Pinpoint the cell where the given text exists, returning its (X, Y) midpoint coordinate. 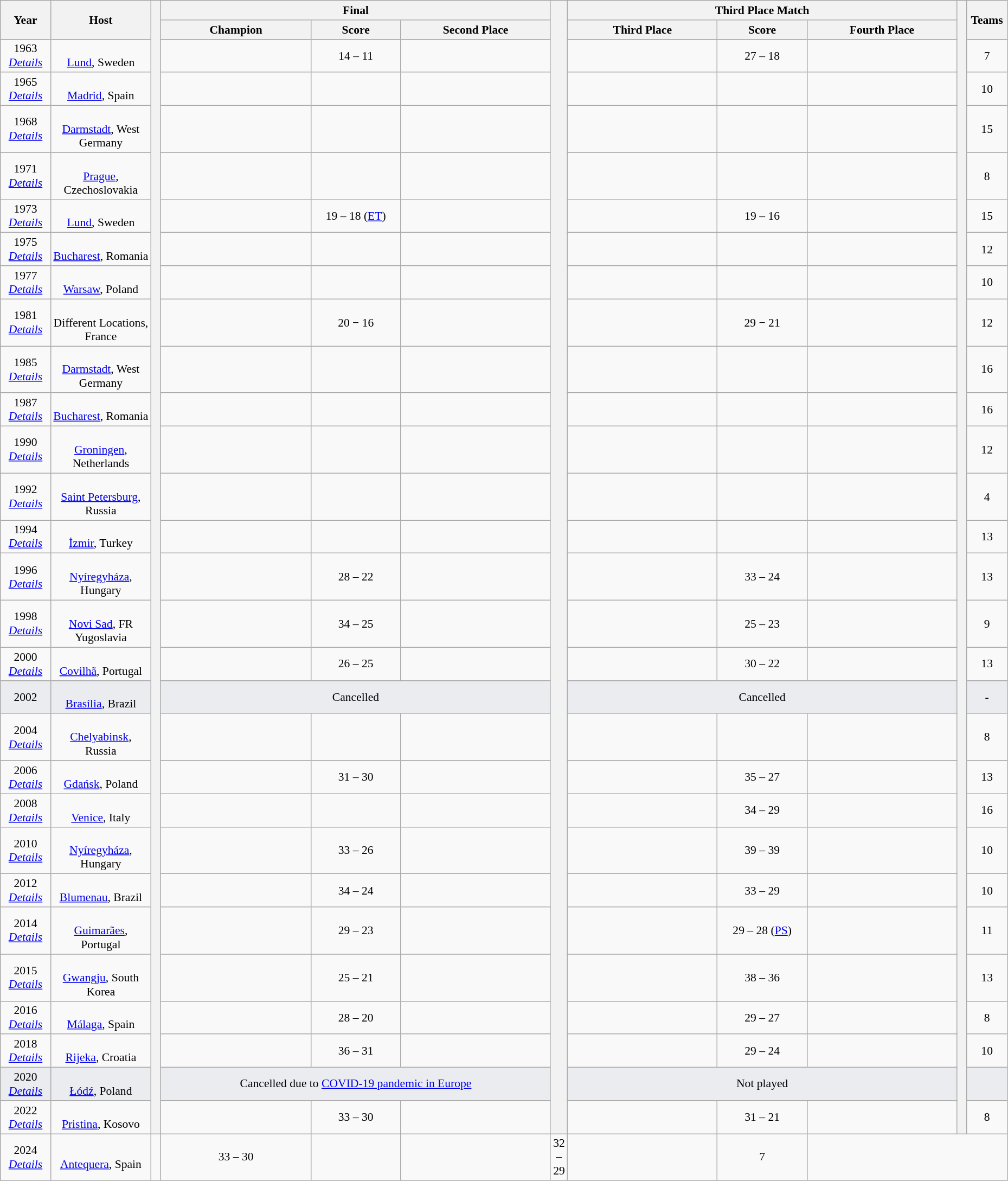
Novi Sad, FR Yugoslavia (101, 624)
2012 Details (26, 891)
28 – 22 (356, 577)
26 – 25 (356, 664)
Covilhã, Portugal (101, 664)
39 – 39 (762, 851)
2014 Details (26, 931)
33 – 29 (762, 891)
1973 Details (26, 216)
2022 Details (26, 1118)
1996 Details (26, 577)
2006 Details (26, 777)
29 – 23 (356, 931)
2008 Details (26, 810)
1992 Details (26, 497)
1968 Details (26, 129)
20 − 16 (356, 322)
Cancelled due to COVID-19 pandemic in Europe (356, 1084)
Madrid, Spain (101, 89)
11 (987, 931)
Different Locations, France (101, 322)
- (987, 697)
33 – 26 (356, 851)
28 – 20 (356, 1018)
29 – 27 (762, 1018)
31 – 21 (762, 1118)
Champion (236, 30)
Venice, Italy (101, 810)
Chelyabinsk, Russia (101, 738)
2024 Details (26, 1158)
2016 Details (26, 1018)
Prague, Czechoslovakia (101, 176)
1994 Details (26, 537)
9 (987, 624)
Blumenau, Brazil (101, 891)
34 – 25 (356, 624)
2004 Details (26, 738)
Brasília, Brazil (101, 697)
31 – 30 (356, 777)
19 – 16 (762, 216)
Guimarães, Portugal (101, 931)
Warsaw, Poland (101, 282)
35 – 27 (762, 777)
Łódź, Poland (101, 1084)
25 – 23 (762, 624)
36 – 31 (356, 1051)
2018 Details (26, 1051)
Second Place (476, 30)
29 – 24 (762, 1051)
30 – 22 (762, 664)
19 – 18 (ET) (356, 216)
Fourth Place (882, 30)
Year (26, 20)
34 – 24 (356, 891)
29 – 28 (PS) (762, 931)
1998 Details (26, 624)
İzmir, Turkey (101, 537)
2000 Details (26, 664)
1981 Details (26, 322)
32 – 29 (559, 1158)
Final (356, 10)
1977 Details (26, 282)
34 – 29 (762, 810)
1987 Details (26, 410)
2002 (26, 697)
25 – 21 (356, 978)
1990 Details (26, 450)
Gdańsk, Poland (101, 777)
1963 Details (26, 55)
Third Place Match (762, 10)
33 – 24 (762, 577)
Host (101, 20)
Málaga, Spain (101, 1018)
1975 Details (26, 250)
1971 Details (26, 176)
Gwangju, South Korea (101, 978)
4 (987, 497)
1965 Details (26, 89)
2020 Details (26, 1084)
1985 Details (26, 370)
27 – 18 (762, 55)
14 – 11 (356, 55)
Rijeka, Croatia (101, 1051)
Third Place (643, 30)
Groningen, Netherlands (101, 450)
38 – 36 (762, 978)
2015 Details (26, 978)
Antequera, Spain (101, 1158)
Teams (987, 20)
2010 Details (26, 851)
Saint Petersburg, Russia (101, 497)
29 − 21 (762, 322)
Pristina, Kosovo (101, 1118)
Not played (762, 1084)
